Determine the [x, y] coordinate at the center of the cell enclosing the given text.  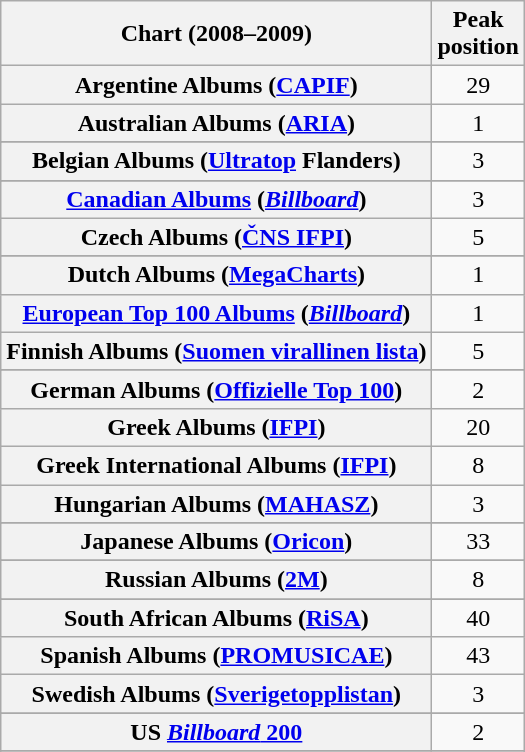
US Billboard 200 [216, 732]
Finnish Albums (Suomen virallinen lista) [216, 351]
European Top 100 Albums (Billboard) [216, 313]
43 [478, 656]
20 [478, 427]
Czech Albums (ČNS IFPI) [216, 237]
South African Albums (RiSA) [216, 618]
Belgian Albums (Ultratop Flanders) [216, 161]
Spanish Albums (PROMUSICAE) [216, 656]
Peakposition [478, 34]
33 [478, 542]
Swedish Albums (Sverigetopplistan) [216, 694]
Dutch Albums (MegaCharts) [216, 275]
29 [478, 85]
Russian Albums (2M) [216, 580]
German Albums (Offizielle Top 100) [216, 389]
Greek International Albums (IFPI) [216, 465]
40 [478, 618]
Greek Albums (IFPI) [216, 427]
Hungarian Albums (MAHASZ) [216, 503]
Australian Albums (ARIA) [216, 123]
Chart (2008–2009) [216, 34]
Canadian Albums (Billboard) [216, 199]
Argentine Albums (CAPIF) [216, 85]
Japanese Albums (Oricon) [216, 542]
